For the text-containing cell, return its midpoint in [X, Y] coordinate format. 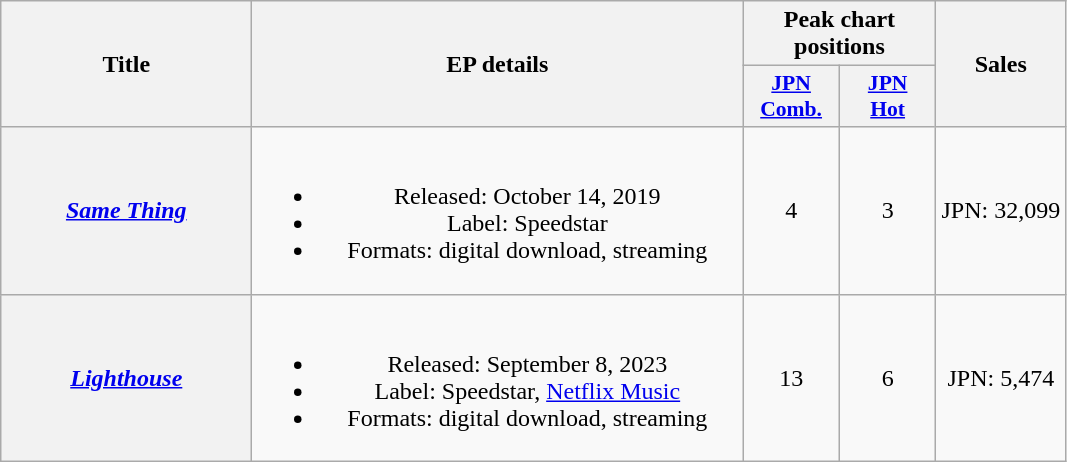
Same Thing [126, 210]
Released: September 8, 2023Label: Speedstar, Netflix MusicFormats: digital download, streaming [498, 378]
JPN: 32,099 [1001, 210]
EP details [498, 64]
Title [126, 64]
JPN: 5,474 [1001, 378]
JPNComb. [792, 96]
Released: October 14, 2019Label: SpeedstarFormats: digital download, streaming [498, 210]
6 [888, 378]
Sales [1001, 64]
13 [792, 378]
4 [792, 210]
JPNHot [888, 96]
3 [888, 210]
Lighthouse [126, 378]
Peak chart positions [840, 34]
